Provide the [x, y] coordinate of the cell's center where the given text is located.  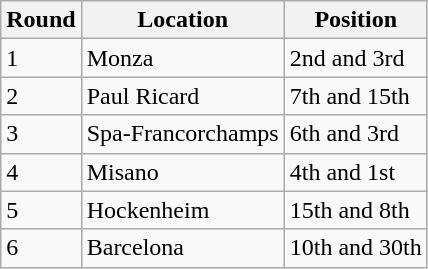
Barcelona [182, 248]
Location [182, 20]
2 [41, 96]
1 [41, 58]
6 [41, 248]
15th and 8th [356, 210]
Spa-Francorchamps [182, 134]
6th and 3rd [356, 134]
3 [41, 134]
4th and 1st [356, 172]
Position [356, 20]
Monza [182, 58]
Round [41, 20]
Misano [182, 172]
Hockenheim [182, 210]
5 [41, 210]
7th and 15th [356, 96]
4 [41, 172]
10th and 30th [356, 248]
Paul Ricard [182, 96]
2nd and 3rd [356, 58]
